Capture the cell that displays the provided text and extract its [x, y] central coordinate. 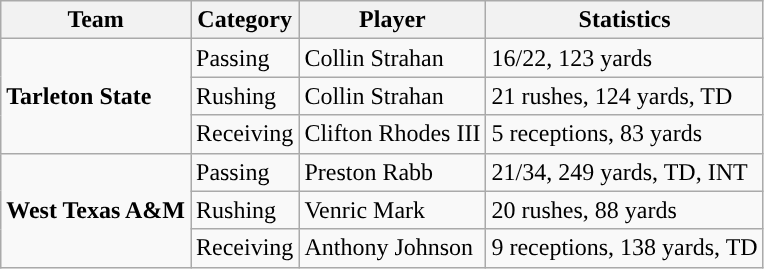
Player [392, 20]
Anthony Johnson [392, 248]
5 receptions, 83 yards [624, 134]
Venric Mark [392, 210]
21/34, 249 yards, TD, INT [624, 172]
20 rushes, 88 yards [624, 210]
West Texas A&M [96, 210]
Team [96, 20]
Statistics [624, 20]
Tarleton State [96, 96]
Category [244, 20]
16/22, 123 yards [624, 58]
9 receptions, 138 yards, TD [624, 248]
21 rushes, 124 yards, TD [624, 96]
Clifton Rhodes III [392, 134]
Preston Rabb [392, 172]
